Find where the given text appears and provide that cell's center as [x, y] coordinate. 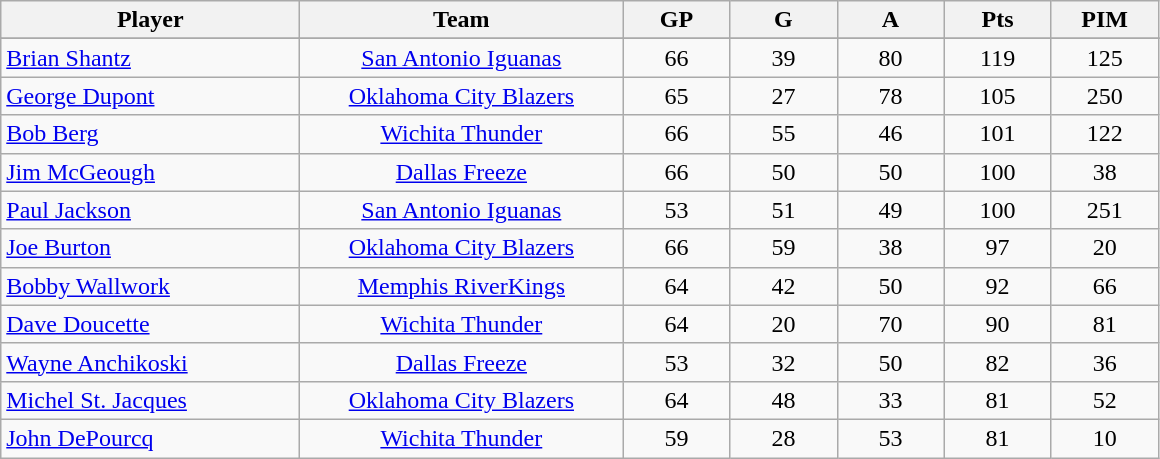
70 [890, 324]
65 [676, 96]
Brian Shantz [150, 58]
39 [784, 58]
G [784, 20]
Pts [998, 20]
92 [998, 286]
122 [1104, 134]
John DePourcq [150, 438]
251 [1104, 210]
52 [1104, 400]
Wayne Anchikoski [150, 362]
33 [890, 400]
10 [1104, 438]
Bob Berg [150, 134]
GP [676, 20]
Dave Doucette [150, 324]
Joe Burton [150, 248]
90 [998, 324]
28 [784, 438]
A [890, 20]
Team [462, 20]
Player [150, 20]
32 [784, 362]
Jim McGeough [150, 172]
Paul Jackson [150, 210]
George Dupont [150, 96]
250 [1104, 96]
27 [784, 96]
Michel St. Jacques [150, 400]
78 [890, 96]
105 [998, 96]
51 [784, 210]
42 [784, 286]
80 [890, 58]
PIM [1104, 20]
55 [784, 134]
Memphis RiverKings [462, 286]
97 [998, 248]
36 [1104, 362]
48 [784, 400]
Bobby Wallwork [150, 286]
125 [1104, 58]
101 [998, 134]
49 [890, 210]
82 [998, 362]
119 [998, 58]
46 [890, 134]
